Locate the cell with the specified text and output its [x, y] center coordinate. 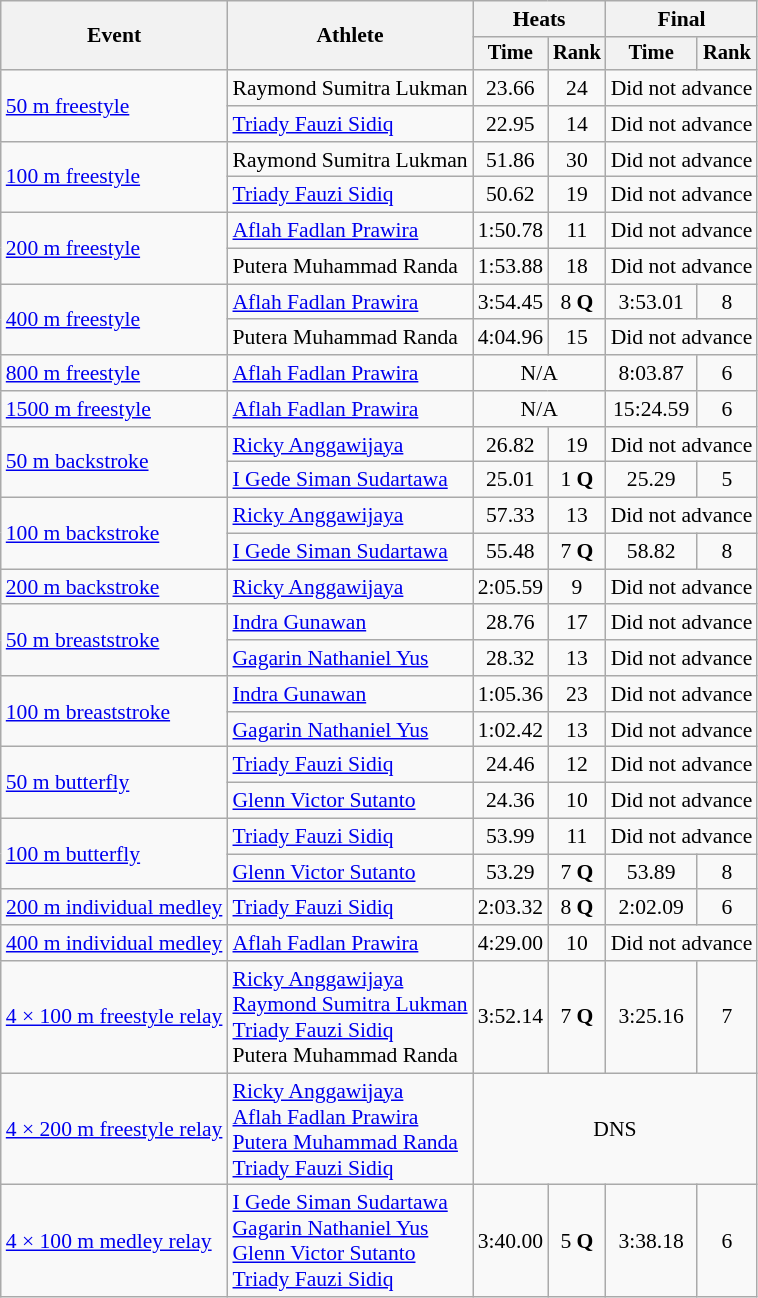
24.36 [510, 801]
3:25.16 [652, 1017]
200 m backstroke [114, 587]
1:02.42 [510, 730]
50.62 [510, 195]
Final [682, 19]
Heats [540, 19]
50 m butterfly [114, 782]
5 [728, 480]
4 × 100 m freestyle relay [114, 1017]
100 m freestyle [114, 178]
1:05.36 [510, 694]
15 [577, 338]
1 Q [577, 480]
800 m freestyle [114, 373]
3:52.14 [510, 1017]
18 [577, 267]
25.29 [652, 480]
53.29 [510, 872]
7 [728, 1017]
17 [577, 623]
3:38.18 [652, 1241]
50 m backstroke [114, 462]
I Gede Siman SudartawaGagarin Nathaniel YusGlenn Victor SutantoTriady Fauzi Sidiq [350, 1241]
100 m butterfly [114, 854]
Event [114, 36]
14 [577, 124]
30 [577, 160]
4:04.96 [510, 338]
2:05.59 [510, 587]
Athlete [350, 36]
9 [577, 587]
23 [577, 694]
3:54.45 [510, 302]
3:40.00 [510, 1241]
53.99 [510, 837]
Ricky AnggawijayaAflah Fadlan PrawiraPutera Muhammad RandaTriady Fauzi Sidiq [350, 1129]
55.48 [510, 552]
100 m breaststroke [114, 712]
400 m individual medley [114, 943]
8:03.87 [652, 373]
26.82 [510, 445]
53.89 [652, 872]
3:53.01 [652, 302]
5 Q [577, 1241]
2:02.09 [652, 908]
28.76 [510, 623]
22.95 [510, 124]
1500 m freestyle [114, 409]
28.32 [510, 658]
50 m freestyle [114, 106]
25.01 [510, 480]
51.86 [510, 160]
200 m freestyle [114, 248]
4 × 200 m freestyle relay [114, 1129]
12 [577, 765]
4 × 100 m medley relay [114, 1241]
400 m freestyle [114, 320]
4:29.00 [510, 943]
58.82 [652, 552]
Ricky AnggawijayaRaymond Sumitra LukmanTriady Fauzi SidiqPutera Muhammad Randa [350, 1017]
200 m individual medley [114, 908]
23.66 [510, 88]
1:53.88 [510, 267]
DNS [616, 1129]
57.33 [510, 516]
100 m backstroke [114, 534]
24 [577, 88]
1:50.78 [510, 231]
24.46 [510, 765]
2:03.32 [510, 908]
50 m breaststroke [114, 640]
15:24.59 [652, 409]
